Output the [x, y] coordinate of the center of the cell containing the given text.  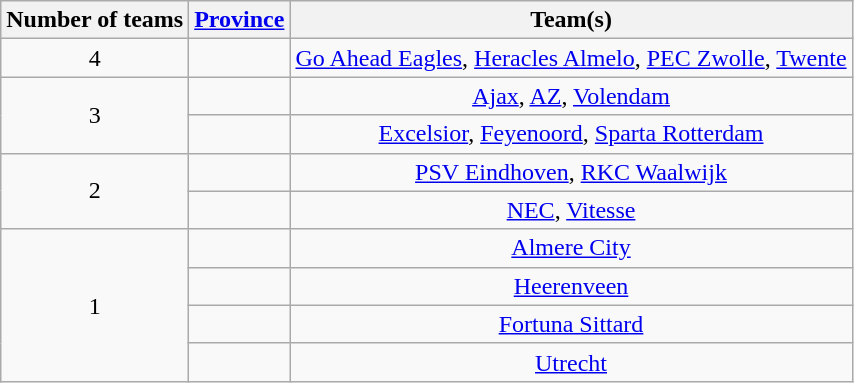
1 [95, 305]
Utrecht [571, 362]
Almere City [571, 248]
Province [240, 20]
Heerenveen [571, 286]
NEC, Vitesse [571, 210]
Go Ahead Eagles, Heracles Almelo, PEC Zwolle, Twente [571, 58]
Team(s) [571, 20]
4 [95, 58]
Number of teams [95, 20]
PSV Eindhoven, RKC Waalwijk [571, 172]
2 [95, 191]
3 [95, 115]
Ajax, AZ, Volendam [571, 96]
Fortuna Sittard [571, 324]
Excelsior, Feyenoord, Sparta Rotterdam [571, 134]
